Return (X, Y) of the center of cell containing provided text 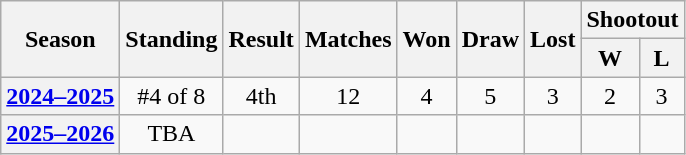
2024–2025 (60, 96)
4 (426, 96)
W (610, 58)
Draw (490, 39)
Won (426, 39)
Lost (553, 39)
Season (60, 39)
2025–2026 (60, 134)
12 (348, 96)
Shootout (632, 20)
L (662, 58)
4th (261, 96)
5 (490, 96)
2 (610, 96)
Standing (172, 39)
TBA (172, 134)
Matches (348, 39)
Result (261, 39)
#4 of 8 (172, 96)
